Pinpoint the cell where the given text exists, returning its [X, Y] midpoint coordinate. 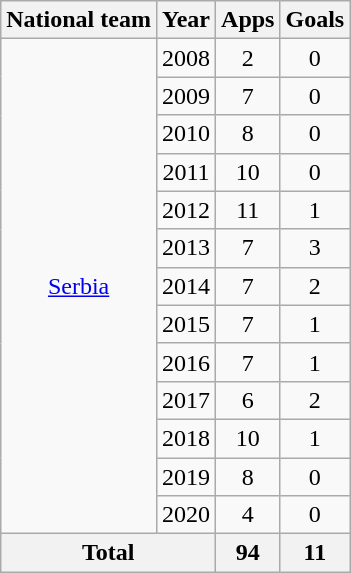
2011 [186, 172]
4 [248, 515]
2016 [186, 362]
Goals [315, 20]
2013 [186, 248]
2015 [186, 324]
Total [108, 553]
2010 [186, 134]
2017 [186, 400]
2009 [186, 96]
2019 [186, 477]
Serbia [79, 286]
2012 [186, 210]
3 [315, 248]
Apps [248, 20]
2018 [186, 438]
6 [248, 400]
Year [186, 20]
2020 [186, 515]
94 [248, 553]
2014 [186, 286]
National team [79, 20]
2008 [186, 58]
